For the text-containing cell, return its midpoint in (X, Y) coordinate format. 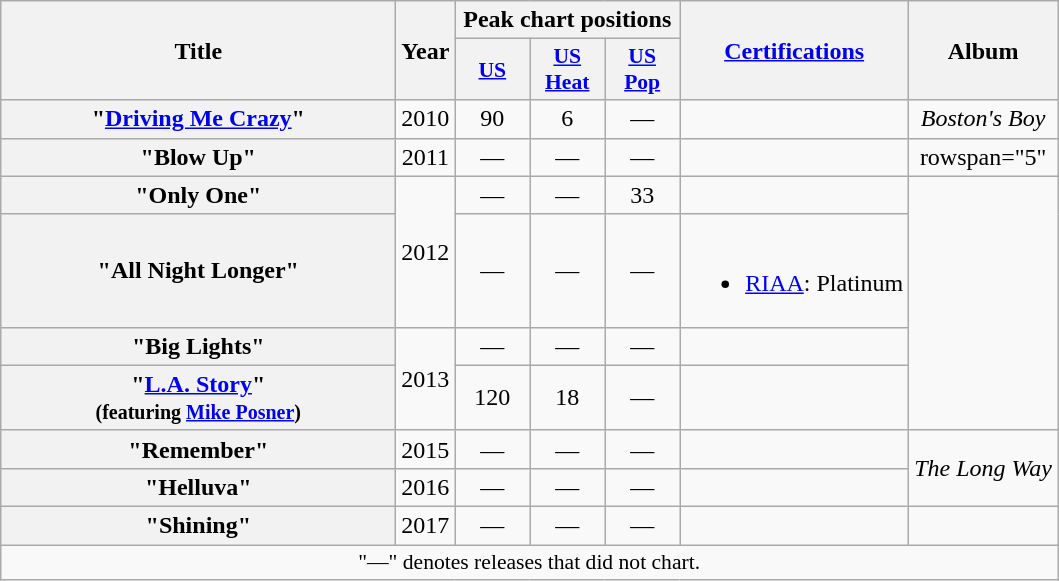
2012 (426, 252)
US Pop (642, 70)
The Long Way (984, 468)
RIAA: Platinum (794, 270)
"Blow Up" (198, 157)
Year (426, 50)
"L.A. Story"(featuring Mike Posner) (198, 398)
"Big Lights" (198, 346)
Boston's Boy (984, 119)
US Heat (568, 70)
"—" denotes releases that did not chart. (530, 562)
2016 (426, 487)
US (492, 70)
2010 (426, 119)
2011 (426, 157)
6 (568, 119)
Title (198, 50)
"Driving Me Crazy" (198, 119)
2017 (426, 525)
18 (568, 398)
"All Night Longer" (198, 270)
"Only One" (198, 195)
rowspan="5" (984, 157)
"Shining" (198, 525)
"Helluva" (198, 487)
Peak chart positions (568, 20)
2013 (426, 378)
"Remember" (198, 449)
90 (492, 119)
120 (492, 398)
33 (642, 195)
2015 (426, 449)
Album (984, 50)
Certifications (794, 50)
